Extract the (X, Y) coordinate from the center of the cell holding the provided text.  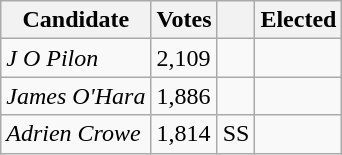
1,814 (184, 134)
J O Pilon (76, 58)
Adrien Crowe (76, 134)
James O'Hara (76, 96)
1,886 (184, 96)
Votes (184, 20)
2,109 (184, 58)
SS (236, 134)
Elected (298, 20)
Candidate (76, 20)
